Capture the cell that displays the provided text and extract its (X, Y) central coordinate. 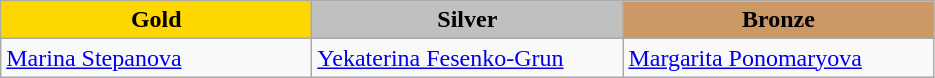
Marina Stepanova (156, 58)
Bronze (778, 20)
Yekaterina Fesenko-Grun (468, 58)
Silver (468, 20)
Margarita Ponomaryova (778, 58)
Gold (156, 20)
